Provide the [X, Y] coordinate of the cell's center where the given text is located.  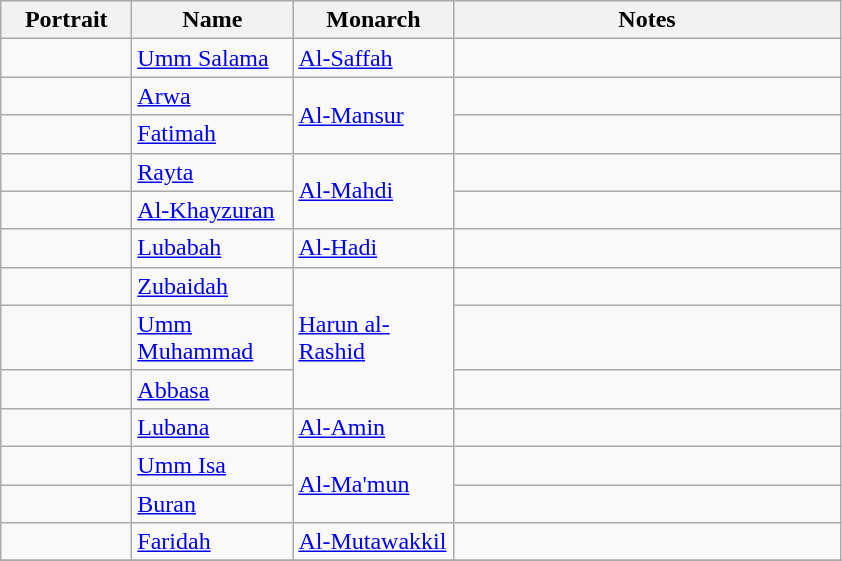
Umm Isa [212, 465]
Monarch [374, 20]
Umm Salama [212, 58]
Faridah [212, 542]
Al-Mansur [374, 115]
Al-Ma'mun [374, 484]
Al-Amin [374, 427]
Arwa [212, 96]
Lubabah [212, 248]
Name [212, 20]
Harun al-Rashid [374, 338]
Buran [212, 503]
Notes [647, 20]
Al-Mutawakkil [374, 542]
Al-Hadi [374, 248]
Lubana [212, 427]
Portrait [66, 20]
Abbasa [212, 389]
Zubaidah [212, 286]
Umm Muhammad [212, 338]
Rayta [212, 172]
Al-Khayzuran [212, 210]
Al-Saffah [374, 58]
Fatimah [212, 134]
Al-Mahdi [374, 191]
